Locate the cell with the specified text and output its [X, Y] center coordinate. 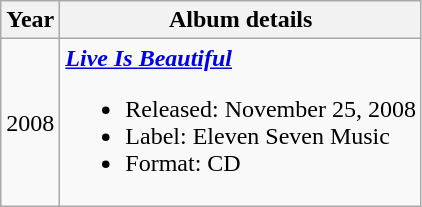
Live Is BeautifulReleased: November 25, 2008Label: Eleven Seven MusicFormat: CD [241, 122]
2008 [30, 122]
Album details [241, 20]
Year [30, 20]
